Determine the [X, Y] coordinate at the center of the cell enclosing the given text.  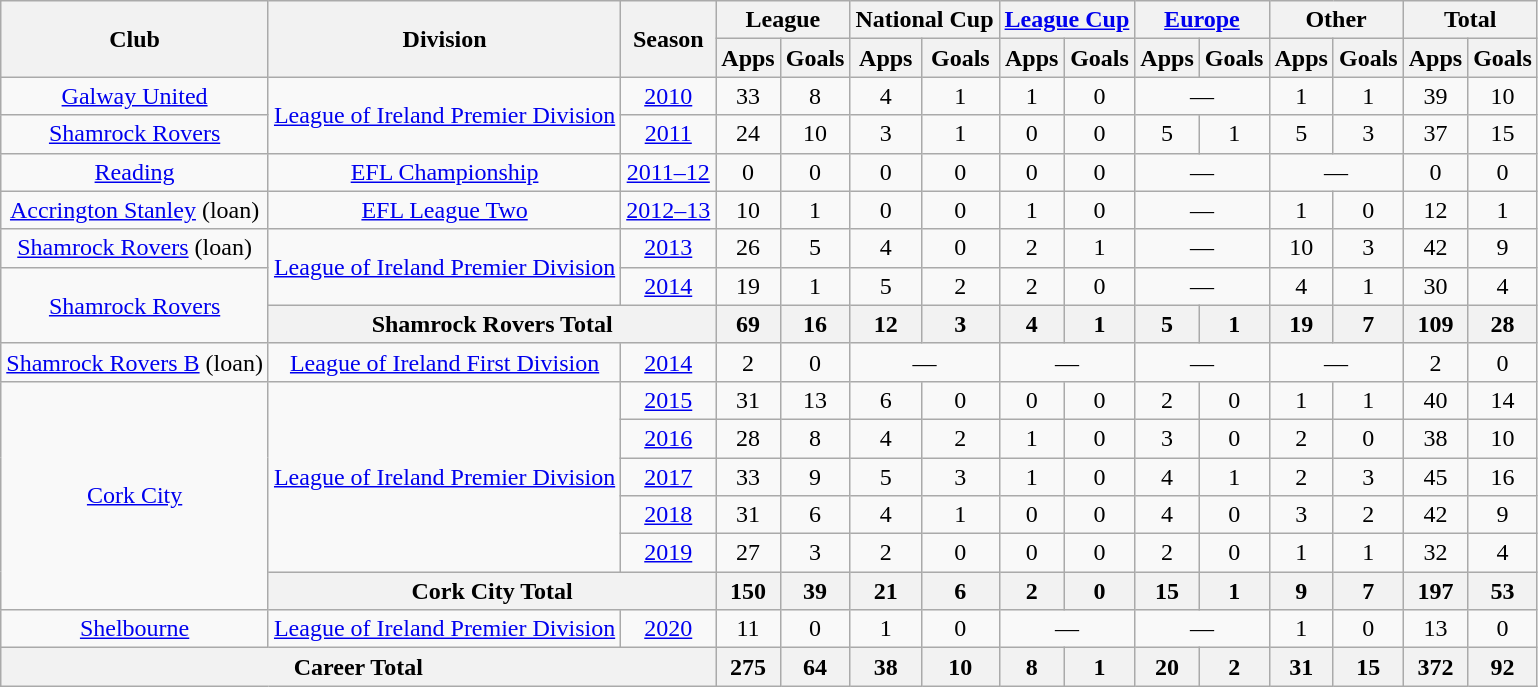
27 [748, 553]
30 [1435, 286]
Career Total [358, 667]
11 [748, 629]
Cork City [135, 495]
Shelbourne [135, 629]
League Cup [1067, 20]
EFL League Two [444, 210]
Shamrock Rovers B (loan) [135, 362]
2017 [668, 477]
32 [1435, 553]
Club [135, 39]
45 [1435, 477]
Europe [1202, 20]
Galway United [135, 96]
109 [1435, 324]
37 [1435, 134]
League of Ireland First Division [444, 362]
40 [1435, 400]
150 [748, 591]
2010 [668, 96]
League [783, 20]
64 [815, 667]
Shamrock Rovers Total [492, 324]
2011 [668, 134]
372 [1435, 667]
Accrington Stanley (loan) [135, 210]
2015 [668, 400]
21 [886, 591]
2020 [668, 629]
Division [444, 39]
EFL Championship [444, 172]
20 [1167, 667]
2013 [668, 248]
Reading [135, 172]
2012–13 [668, 210]
197 [1435, 591]
2019 [668, 553]
2018 [668, 515]
2011–12 [668, 172]
92 [1503, 667]
Season [668, 39]
53 [1503, 591]
26 [748, 248]
24 [748, 134]
Other [1336, 20]
275 [748, 667]
14 [1503, 400]
69 [748, 324]
National Cup [924, 20]
Cork City Total [492, 591]
Total [1470, 20]
Shamrock Rovers (loan) [135, 248]
2016 [668, 438]
